Identify which cell holds the provided text, then report its (x, y) central coordinate. 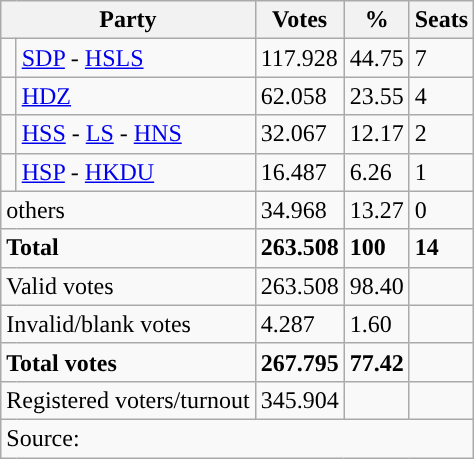
Seats (441, 20)
SDP - HSLS (136, 58)
98.40 (376, 286)
Invalid/blank votes (128, 324)
14 (441, 248)
Total (128, 248)
Registered voters/turnout (128, 400)
12.17 (376, 134)
1.60 (376, 324)
16.487 (300, 172)
4 (441, 96)
0 (441, 210)
4.287 (300, 324)
2 (441, 134)
13.27 (376, 210)
32.067 (300, 134)
HSS - LS - HNS (136, 134)
7 (441, 58)
1 (441, 172)
Votes (300, 20)
Total votes (128, 362)
100 (376, 248)
6.26 (376, 172)
Party (128, 20)
HDZ (136, 96)
62.058 (300, 96)
77.42 (376, 362)
34.968 (300, 210)
others (128, 210)
% (376, 20)
Valid votes (128, 286)
Source: (238, 438)
HSP - HKDU (136, 172)
345.904 (300, 400)
23.55 (376, 96)
117.928 (300, 58)
44.75 (376, 58)
267.795 (300, 362)
